Identify which cell holds the provided text, then report its [x, y] central coordinate. 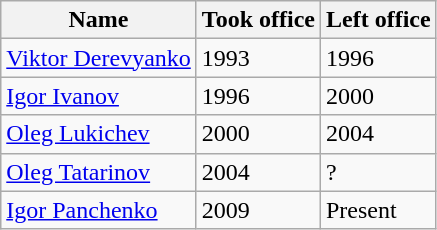
Oleg Tatarinov [99, 172]
2009 [258, 210]
Present [378, 210]
Name [99, 20]
Took office [258, 20]
Oleg Lukichev [99, 134]
? [378, 172]
Igor Ivanov [99, 96]
Viktor Derevyanko [99, 58]
Igor Panchenko [99, 210]
1993 [258, 58]
Left office [378, 20]
